Provide the (X, Y) coordinate of the cell's center where the given text is located.  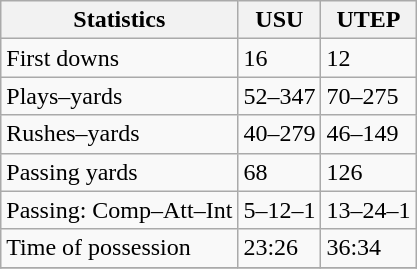
First downs (120, 58)
12 (368, 58)
16 (280, 58)
52–347 (280, 96)
126 (368, 172)
Time of possession (120, 248)
13–24–1 (368, 210)
5–12–1 (280, 210)
Passing: Comp–Att–Int (120, 210)
Statistics (120, 20)
Passing yards (120, 172)
USU (280, 20)
23:26 (280, 248)
Plays–yards (120, 96)
UTEP (368, 20)
40–279 (280, 134)
36:34 (368, 248)
68 (280, 172)
Rushes–yards (120, 134)
46–149 (368, 134)
70–275 (368, 96)
